Search for the cell housing the specified text and yield its (X, Y) center coordinate. 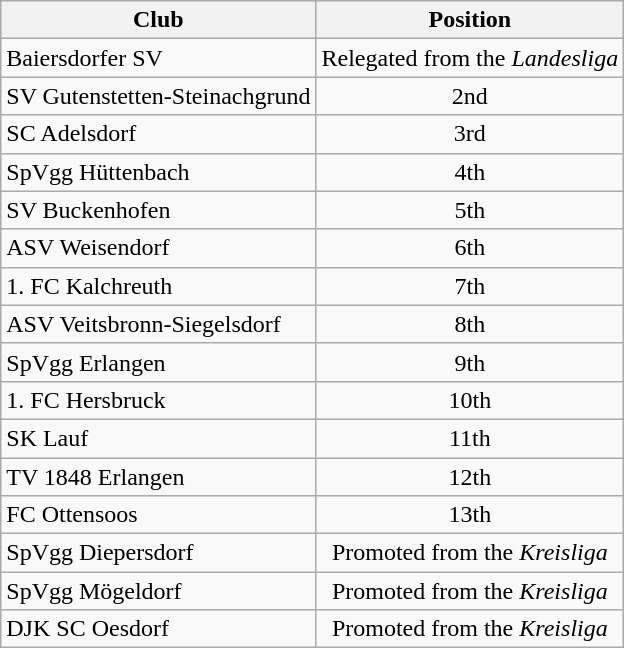
13th (470, 515)
10th (470, 400)
8th (470, 324)
4th (470, 172)
6th (470, 248)
SpVgg Diepersdorf (158, 553)
SK Lauf (158, 438)
1. FC Hersbruck (158, 400)
7th (470, 286)
SV Gutenstetten-Steinachgrund (158, 96)
ASV Weisendorf (158, 248)
SC Adelsdorf (158, 134)
1. FC Kalchreuth (158, 286)
DJK SC Oesdorf (158, 629)
Relegated from the Landesliga (470, 58)
SV Buckenhofen (158, 210)
SpVgg Erlangen (158, 362)
5th (470, 210)
SpVgg Hüttenbach (158, 172)
FC Ottensoos (158, 515)
11th (470, 438)
SpVgg Mögeldorf (158, 591)
ASV Veitsbronn-Siegelsdorf (158, 324)
Baiersdorfer SV (158, 58)
Club (158, 20)
9th (470, 362)
3rd (470, 134)
2nd (470, 96)
TV 1848 Erlangen (158, 477)
Position (470, 20)
12th (470, 477)
